Return [X, Y] of the center of cell containing provided text 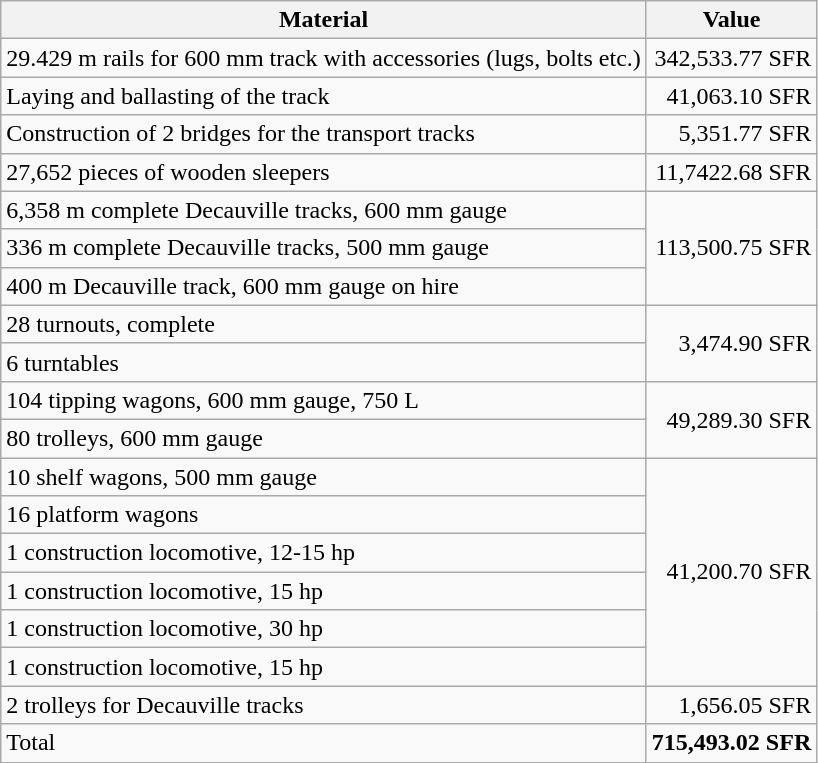
6,358 m complete Decauville tracks, 600 mm gauge [324, 210]
3,474.90 SFR [731, 343]
1 construction locomotive, 12-15 hp [324, 553]
1,656.05 SFR [731, 705]
49,289.30 SFR [731, 419]
27,652 pieces of wooden sleepers [324, 172]
Laying and ballasting of the track [324, 96]
336 m complete Decauville tracks, 500 mm gauge [324, 248]
11,7422.68 SFR [731, 172]
Material [324, 20]
2 trolleys for Decauville tracks [324, 705]
16 platform wagons [324, 515]
10 shelf wagons, 500 mm gauge [324, 477]
6 turntables [324, 362]
5,351.77 SFR [731, 134]
28 turnouts, complete [324, 324]
400 m Decauville track, 600 mm gauge on hire [324, 286]
41,063.10 SFR [731, 96]
29.429 m rails for 600 mm track with accessories (lugs, bolts etc.) [324, 58]
113,500.75 SFR [731, 248]
1 construction locomotive, 30 hp [324, 629]
80 trolleys, 600 mm gauge [324, 438]
Total [324, 743]
41,200.70 SFR [731, 572]
Value [731, 20]
Construction of 2 bridges for the transport tracks [324, 134]
342,533.77 SFR [731, 58]
104 tipping wagons, 600 mm gauge, 750 L [324, 400]
715,493.02 SFR [731, 743]
